Return (x, y) of the center of cell containing provided text 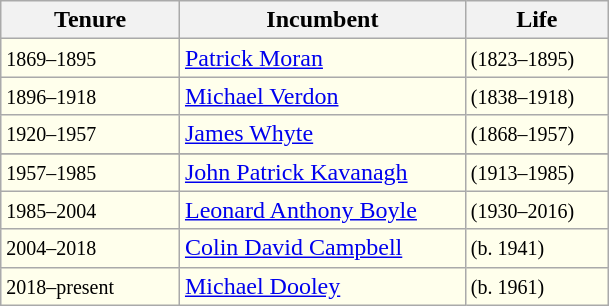
1920–1957 (90, 134)
Michael Verdon (322, 96)
(b. 1941) (536, 248)
Michael Dooley (322, 286)
1957–1985 (90, 172)
1985–2004 (90, 210)
John Patrick Kavanagh (322, 172)
2004–2018 (90, 248)
James Whyte (322, 134)
1896–1918 (90, 96)
(1868–1957) (536, 134)
2018–present (90, 286)
Leonard Anthony Boyle (322, 210)
(1823–1895) (536, 58)
Life (536, 20)
(1930–2016) (536, 210)
Tenure (90, 20)
Patrick Moran (322, 58)
1869–1895 (90, 58)
Incumbent (322, 20)
Colin David Campbell (322, 248)
(1913–1985) (536, 172)
(b. 1961) (536, 286)
(1838–1918) (536, 96)
